Extract the [x, y] coordinate from the center of the cell holding the provided text.  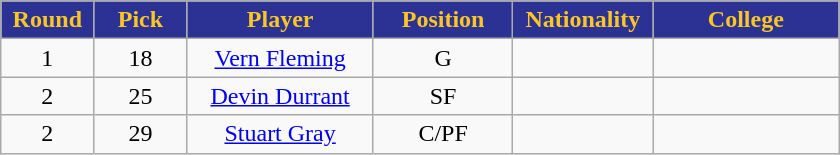
SF [443, 96]
Devin Durrant [280, 96]
G [443, 58]
Nationality [583, 20]
1 [48, 58]
Vern Fleming [280, 58]
Round [48, 20]
29 [140, 134]
Pick [140, 20]
Stuart Gray [280, 134]
25 [140, 96]
Position [443, 20]
Player [280, 20]
18 [140, 58]
C/PF [443, 134]
College [746, 20]
